Extract the [x, y] coordinate from the center of the cell holding the provided text.  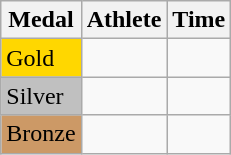
Time [199, 20]
Medal [41, 20]
Bronze [41, 134]
Silver [41, 96]
Gold [41, 58]
Athlete [124, 20]
